Return (x, y) of the center of cell containing provided text 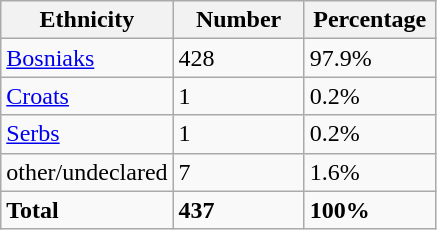
other/undeclared (87, 172)
100% (370, 210)
Bosniaks (87, 58)
7 (238, 172)
Ethnicity (87, 20)
Croats (87, 96)
437 (238, 210)
1.6% (370, 172)
Percentage (370, 20)
97.9% (370, 58)
Total (87, 210)
428 (238, 58)
Number (238, 20)
Serbs (87, 134)
